Return [x, y] of the center of cell containing provided text 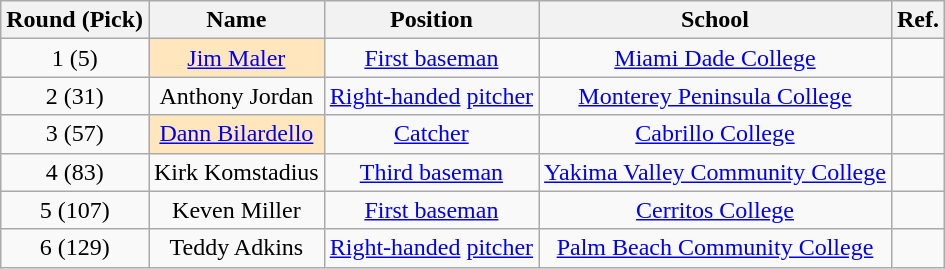
Round (Pick) [75, 20]
3 (57) [75, 134]
6 (129) [75, 248]
Keven Miller [236, 210]
Palm Beach Community College [716, 248]
Position [431, 20]
Name [236, 20]
Dann Bilardello [236, 134]
Teddy Adkins [236, 248]
Monterey Peninsula College [716, 96]
5 (107) [75, 210]
Anthony Jordan [236, 96]
2 (31) [75, 96]
1 (5) [75, 58]
Ref. [918, 20]
School [716, 20]
Cabrillo College [716, 134]
4 (83) [75, 172]
Cerritos College [716, 210]
Jim Maler [236, 58]
Yakima Valley Community College [716, 172]
Third baseman [431, 172]
Kirk Komstadius [236, 172]
Catcher [431, 134]
Miami Dade College [716, 58]
